Search for the cell housing the specified text and yield its (X, Y) center coordinate. 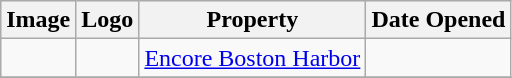
Date Opened (438, 20)
Property (252, 20)
Image (38, 20)
Logo (108, 20)
Encore Boston Harbor (252, 58)
